Return [X, Y] of the center of cell containing provided text 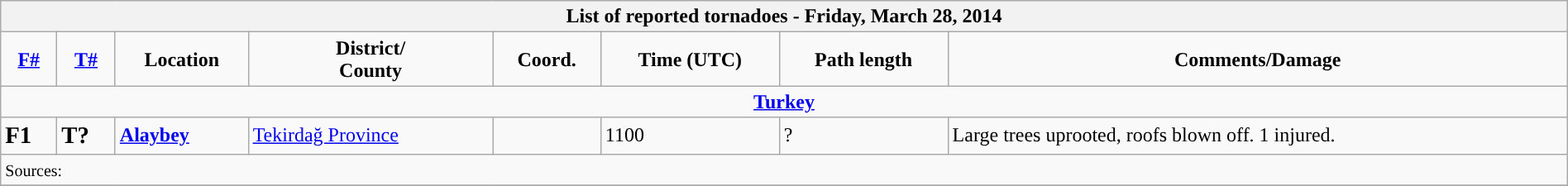
Sources: [784, 169]
Coord. [547, 60]
List of reported tornadoes - Friday, March 28, 2014 [784, 17]
1100 [690, 136]
? [863, 136]
T# [86, 60]
Location [182, 60]
Tekirdağ Province [370, 136]
Comments/Damage [1257, 60]
Alaybey [182, 136]
Turkey [784, 102]
F1 [29, 136]
District/County [370, 60]
Path length [863, 60]
T? [86, 136]
Time (UTC) [690, 60]
Large trees uprooted, roofs blown off. 1 injured. [1257, 136]
F# [29, 60]
